Pinpoint the cell where the given text exists, returning its (x, y) midpoint coordinate. 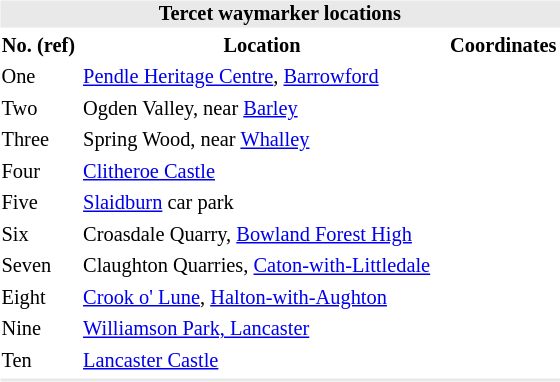
Location (262, 46)
Croasdale Quarry, Bowland Forest High (262, 234)
Seven (38, 266)
Spring Wood, near Whalley (262, 140)
Coordinates (504, 46)
Three (38, 140)
Ogden Valley, near Barley (262, 108)
Claughton Quarries, Caton-with-Littledale (262, 266)
One (38, 78)
No. (ref) (38, 46)
Nine (38, 330)
Six (38, 234)
Four (38, 172)
Tercet waymarker locations (280, 14)
Ten (38, 360)
Slaidburn car park (262, 204)
Five (38, 204)
Clitheroe Castle (262, 172)
Two (38, 108)
Pendle Heritage Centre, Barrowford (262, 78)
Crook o' Lune, Halton-with-Aughton (262, 298)
Lancaster Castle (262, 360)
Williamson Park, Lancaster (262, 330)
Eight (38, 298)
